Identify which cell holds the provided text, then report its [X, Y] central coordinate. 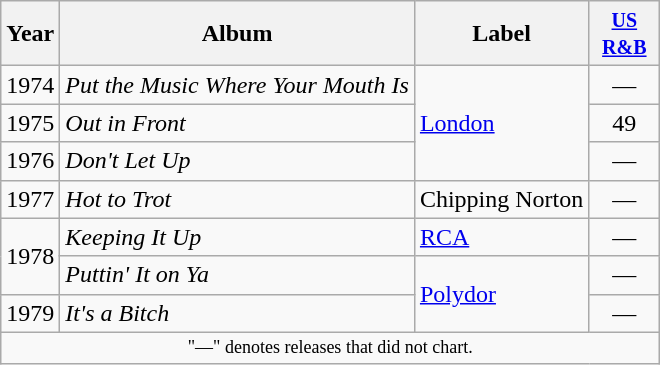
Year [30, 34]
Hot to Trot [238, 199]
1977 [30, 199]
1974 [30, 85]
49 [624, 123]
Polydor [501, 294]
"—" denotes releases that did not chart. [330, 348]
London [501, 123]
Album [238, 34]
Chipping Norton [501, 199]
US R&B [624, 34]
1979 [30, 313]
1975 [30, 123]
It's a Bitch [238, 313]
1978 [30, 256]
RCA [501, 237]
Keeping It Up [238, 237]
1976 [30, 161]
Out in Front [238, 123]
Label [501, 34]
Don't Let Up [238, 161]
Put the Music Where Your Mouth Is [238, 85]
Puttin' It on Ya [238, 275]
